From the cell containing the given text, extract its center point as (X, Y) coordinate. 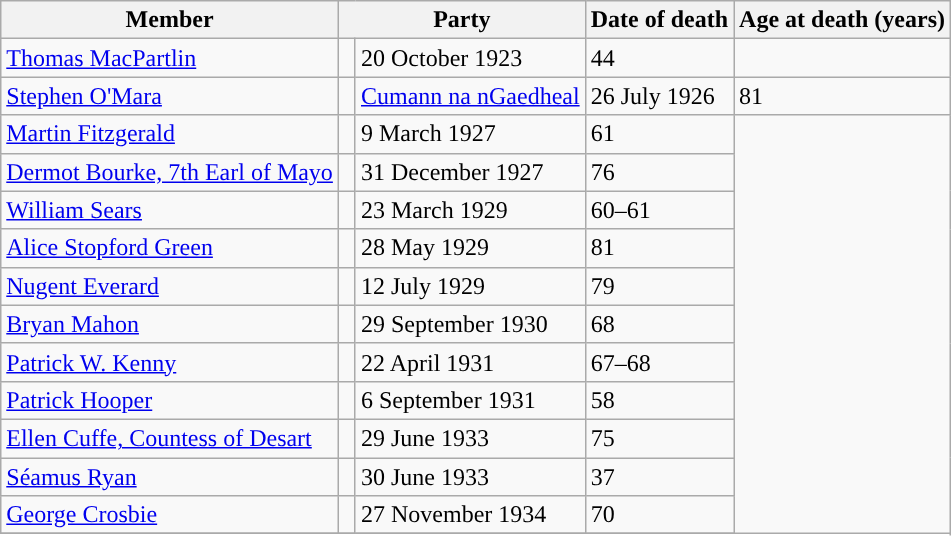
76 (659, 172)
22 April 1931 (470, 362)
Séamus Ryan (170, 477)
12 July 1929 (470, 286)
6 September 1931 (470, 400)
60–61 (659, 210)
20 October 1923 (470, 58)
30 June 1933 (470, 477)
27 November 1934 (470, 515)
Party (462, 20)
Bryan Mahon (170, 324)
79 (659, 286)
26 July 1926 (659, 96)
37 (659, 477)
9 March 1927 (470, 134)
70 (659, 515)
Martin Fitzgerald (170, 134)
Alice Stopford Green (170, 248)
Nugent Everard (170, 286)
68 (659, 324)
61 (659, 134)
Cumann na nGaedheal (470, 96)
Date of death (659, 20)
Dermot Bourke, 7th Earl of Mayo (170, 172)
Stephen O'Mara (170, 96)
29 September 1930 (470, 324)
Ellen Cuffe, Countess of Desart (170, 438)
75 (659, 438)
44 (659, 58)
George Crosbie (170, 515)
28 May 1929 (470, 248)
58 (659, 400)
Thomas MacPartlin (170, 58)
31 December 1927 (470, 172)
Age at death (years) (842, 20)
Patrick W. Kenny (170, 362)
William Sears (170, 210)
Member (170, 20)
29 June 1933 (470, 438)
23 March 1929 (470, 210)
Patrick Hooper (170, 400)
67–68 (659, 362)
